Find where the given text appears and provide that cell's center as (x, y) coordinate. 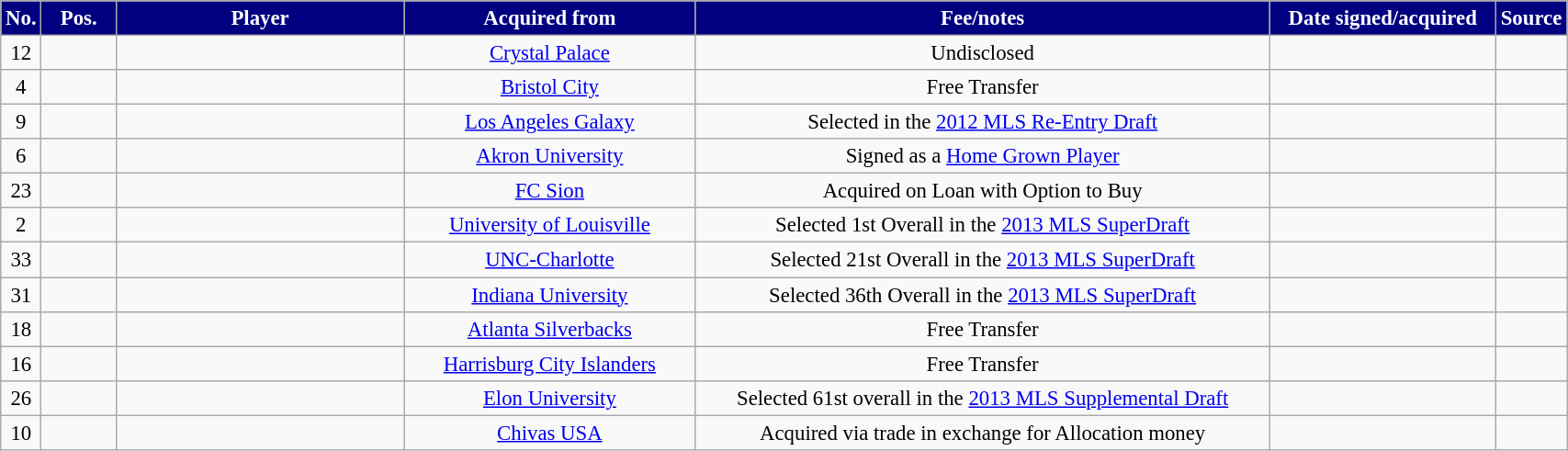
Selected 1st Overall in the 2013 MLS SuperDraft (983, 225)
Los Angeles Galaxy (550, 122)
No. (21, 18)
Selected 21st Overall in the 2013 MLS SuperDraft (983, 260)
Harrisburg City Islanders (550, 364)
Bristol City (550, 87)
Elon University (550, 398)
Acquired via trade in exchange for Allocation money (983, 433)
33 (21, 260)
Selected in the 2012 MLS Re-Entry Draft (983, 122)
Chivas USA (550, 433)
23 (21, 191)
Indiana University (550, 295)
12 (21, 53)
6 (21, 156)
Acquired on Loan with Option to Buy (983, 191)
9 (21, 122)
2 (21, 225)
Player (259, 18)
UNC-Charlotte (550, 260)
16 (21, 364)
Atlanta Silverbacks (550, 329)
Signed as a Home Grown Player (983, 156)
26 (21, 398)
Crystal Palace (550, 53)
Selected 36th Overall in the 2013 MLS SuperDraft (983, 295)
Date signed/acquired (1382, 18)
Selected 61st overall in the 2013 MLS Supplemental Draft (983, 398)
Fee/notes (983, 18)
Pos. (79, 18)
18 (21, 329)
Undisclosed (983, 53)
31 (21, 295)
Acquired from (550, 18)
University of Louisville (550, 225)
10 (21, 433)
Source (1530, 18)
4 (21, 87)
Akron University (550, 156)
FC Sion (550, 191)
